Search for the cell housing the specified text and yield its [x, y] center coordinate. 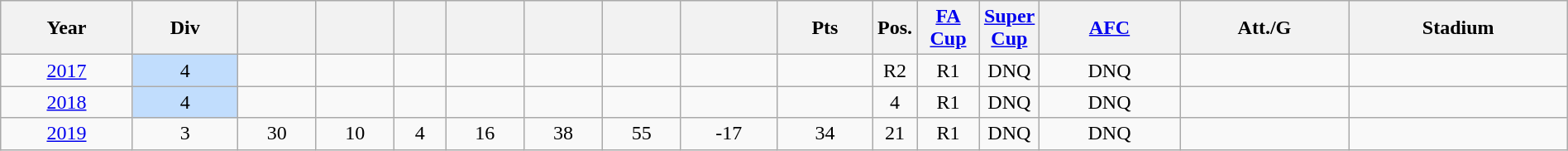
21 [895, 134]
Year [66, 28]
AFC [1109, 28]
2018 [66, 102]
Div [185, 28]
34 [825, 134]
38 [564, 134]
R2 [895, 71]
Pos. [895, 28]
FA Cup [949, 28]
Super Cup [1009, 28]
16 [485, 134]
2017 [66, 71]
-17 [729, 134]
10 [356, 134]
2019 [66, 134]
Pts [825, 28]
55 [642, 134]
3 [185, 134]
30 [276, 134]
Att./G [1264, 28]
Stadium [1458, 28]
